From the cell containing the given text, extract its center point as (X, Y) coordinate. 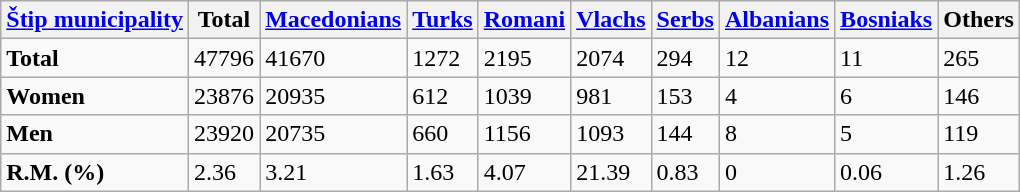
0.06 (886, 172)
2195 (524, 58)
294 (685, 58)
Romani (524, 20)
20935 (334, 96)
612 (443, 96)
3.21 (334, 172)
21.39 (611, 172)
Bosniaks (886, 20)
1093 (611, 134)
2.36 (224, 172)
Albanians (776, 20)
0.83 (685, 172)
1.26 (979, 172)
Others (979, 20)
144 (685, 134)
0 (776, 172)
23876 (224, 96)
41670 (334, 58)
Turks (443, 20)
146 (979, 96)
981 (611, 96)
4.07 (524, 172)
8 (776, 134)
R.M. (%) (95, 172)
1156 (524, 134)
Štip municipality (95, 20)
12 (776, 58)
5 (886, 134)
2074 (611, 58)
47796 (224, 58)
20735 (334, 134)
Women (95, 96)
11 (886, 58)
4 (776, 96)
Macedonians (334, 20)
Serbs (685, 20)
660 (443, 134)
1.63 (443, 172)
Men (95, 134)
6 (886, 96)
1272 (443, 58)
23920 (224, 134)
265 (979, 58)
1039 (524, 96)
Vlachs (611, 20)
153 (685, 96)
119 (979, 134)
